Detect which cell encompasses the target text, then output its [x, y] center coordinate. 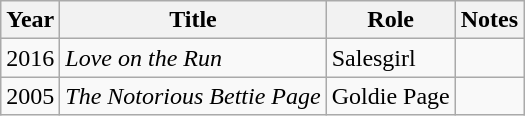
Notes [489, 20]
Goldie Page [390, 96]
Love on the Run [193, 58]
Role [390, 20]
2016 [30, 58]
Salesgirl [390, 58]
The Notorious Bettie Page [193, 96]
2005 [30, 96]
Year [30, 20]
Title [193, 20]
